Return the (x, y) coordinate for the center point of the cell that contains the specified text.  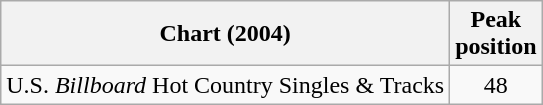
Chart (2004) (226, 34)
48 (496, 85)
U.S. Billboard Hot Country Singles & Tracks (226, 85)
Peakposition (496, 34)
